Return (X, Y) of the center of cell containing provided text 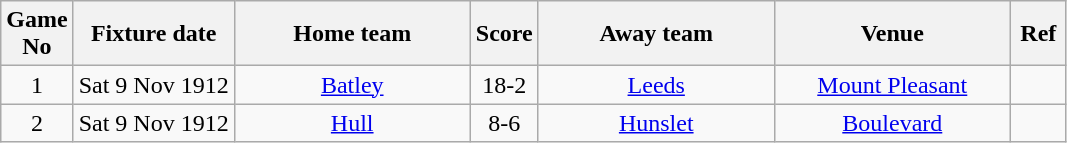
Batley (352, 85)
Score (504, 34)
8-6 (504, 123)
Away team (656, 34)
Hull (352, 123)
2 (37, 123)
Game No (37, 34)
Ref (1038, 34)
1 (37, 85)
Hunslet (656, 123)
18-2 (504, 85)
Home team (352, 34)
Venue (892, 34)
Leeds (656, 85)
Fixture date (154, 34)
Boulevard (892, 123)
Mount Pleasant (892, 85)
